Return the (X, Y) coordinate for the center point of the cell that contains the specified text.  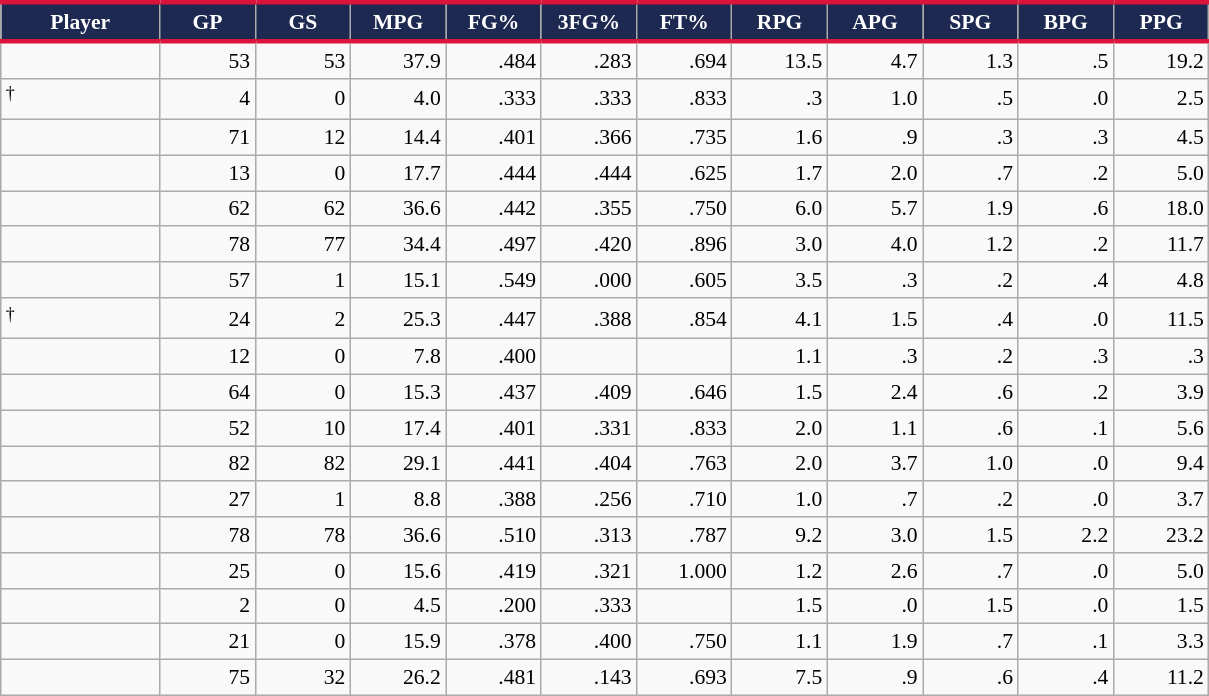
10 (302, 428)
.000 (588, 280)
.694 (684, 60)
18.0 (1161, 209)
.256 (588, 500)
15.1 (398, 280)
.447 (494, 318)
11.7 (1161, 245)
.409 (588, 393)
15.6 (398, 571)
4.8 (1161, 280)
64 (208, 393)
GP (208, 22)
.693 (684, 678)
3.5 (780, 280)
11.5 (1161, 318)
1.000 (684, 571)
.441 (494, 464)
.787 (684, 535)
.419 (494, 571)
1.7 (780, 173)
.437 (494, 393)
32 (302, 678)
17.4 (398, 428)
.763 (684, 464)
RPG (780, 22)
APG (874, 22)
8.8 (398, 500)
25.3 (398, 318)
4.7 (874, 60)
24 (208, 318)
7.5 (780, 678)
.200 (494, 607)
1.3 (970, 60)
13.5 (780, 60)
2.2 (1066, 535)
.321 (588, 571)
9.2 (780, 535)
FG% (494, 22)
.549 (494, 280)
19.2 (1161, 60)
29.1 (398, 464)
.484 (494, 60)
.605 (684, 280)
PPG (1161, 22)
3.3 (1161, 642)
6.0 (780, 209)
.497 (494, 245)
3FG% (588, 22)
.283 (588, 60)
2.4 (874, 393)
GS (302, 22)
75 (208, 678)
.710 (684, 500)
.625 (684, 173)
14.4 (398, 138)
26.2 (398, 678)
.143 (588, 678)
.442 (494, 209)
11.2 (1161, 678)
4 (208, 98)
.896 (684, 245)
4.1 (780, 318)
5.7 (874, 209)
.735 (684, 138)
7.8 (398, 357)
23.2 (1161, 535)
FT% (684, 22)
5.6 (1161, 428)
27 (208, 500)
2.6 (874, 571)
MPG (398, 22)
2.5 (1161, 98)
.481 (494, 678)
3.9 (1161, 393)
.331 (588, 428)
1.6 (780, 138)
BPG (1066, 22)
13 (208, 173)
.313 (588, 535)
57 (208, 280)
34.4 (398, 245)
.378 (494, 642)
SPG (970, 22)
77 (302, 245)
71 (208, 138)
15.3 (398, 393)
Player (80, 22)
.355 (588, 209)
17.7 (398, 173)
15.9 (398, 642)
.510 (494, 535)
9.4 (1161, 464)
37.9 (398, 60)
.404 (588, 464)
.854 (684, 318)
.366 (588, 138)
52 (208, 428)
.646 (684, 393)
.420 (588, 245)
21 (208, 642)
25 (208, 571)
